Return the (X, Y) coordinate for the center point of the cell that contains the specified text.  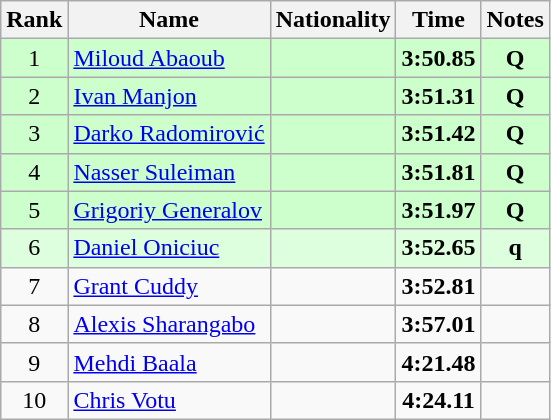
3:52.81 (438, 286)
3:50.85 (438, 58)
1 (34, 58)
7 (34, 286)
8 (34, 324)
Grigoriy Generalov (169, 210)
10 (34, 400)
Nationality (333, 20)
Notes (515, 20)
Mehdi Baala (169, 362)
Nasser Suleiman (169, 172)
4 (34, 172)
Darko Radomirović (169, 134)
4:21.48 (438, 362)
Alexis Sharangabo (169, 324)
Name (169, 20)
5 (34, 210)
3:51.97 (438, 210)
3:51.81 (438, 172)
Daniel Oniciuc (169, 248)
Grant Cuddy (169, 286)
3:57.01 (438, 324)
9 (34, 362)
3 (34, 134)
Ivan Manjon (169, 96)
Chris Votu (169, 400)
3:51.31 (438, 96)
Time (438, 20)
3:52.65 (438, 248)
q (515, 248)
4:24.11 (438, 400)
3:51.42 (438, 134)
Miloud Abaoub (169, 58)
6 (34, 248)
Rank (34, 20)
2 (34, 96)
